Provide the (x, y) coordinate of the cell's center where the given text is located.  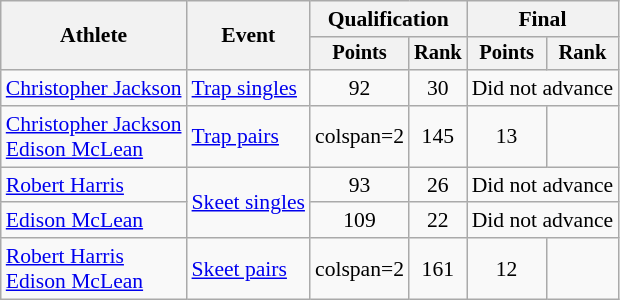
Qualification (388, 19)
92 (360, 88)
Event (248, 36)
145 (438, 136)
Trap pairs (248, 136)
Skeet singles (248, 202)
13 (507, 136)
30 (438, 88)
Athlete (94, 36)
161 (438, 268)
Robert Harris (94, 185)
Skeet pairs (248, 268)
Trap singles (248, 88)
Final (543, 19)
12 (507, 268)
Edison McLean (94, 221)
109 (360, 221)
Robert HarrisEdison McLean (94, 268)
Christopher Jackson (94, 88)
26 (438, 185)
Christopher JacksonEdison McLean (94, 136)
93 (360, 185)
22 (438, 221)
